Extract the (X, Y) coordinate from the center of the cell holding the provided text.  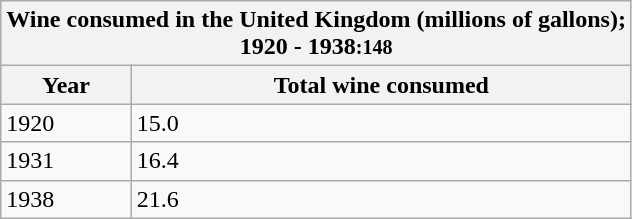
1931 (66, 161)
16.4 (381, 161)
1938 (66, 199)
Year (66, 85)
15.0 (381, 123)
Total wine consumed (381, 85)
21.6 (381, 199)
1920 (66, 123)
Wine consumed in the United Kingdom (millions of gallons);1920 - 1938:148 (316, 34)
